Provide the [X, Y] coordinate of the cell's center where the given text is located.  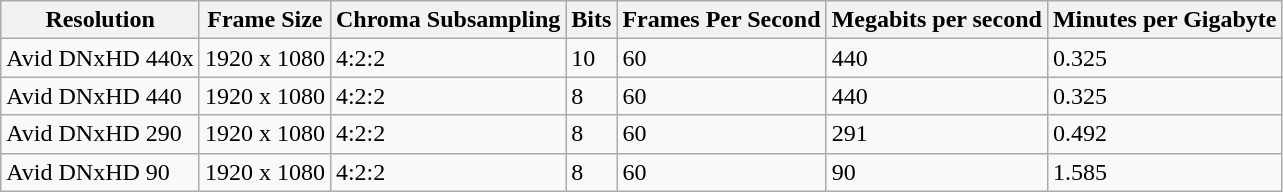
Avid DNxHD 440 [100, 96]
0.492 [1164, 134]
Bits [592, 20]
Avid DNxHD 290 [100, 134]
Frame Size [264, 20]
Minutes per Gigabyte [1164, 20]
Megabits per second [936, 20]
Avid DNxHD 440x [100, 58]
Resolution [100, 20]
10 [592, 58]
Frames Per Second [722, 20]
Avid DNxHD 90 [100, 172]
1.585 [1164, 172]
90 [936, 172]
291 [936, 134]
Chroma Subsampling [448, 20]
